For the text-containing cell, return its midpoint in [X, Y] coordinate format. 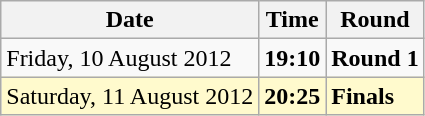
Time [292, 20]
Round 1 [375, 58]
Friday, 10 August 2012 [130, 58]
20:25 [292, 96]
Date [130, 20]
Finals [375, 96]
19:10 [292, 58]
Round [375, 20]
Saturday, 11 August 2012 [130, 96]
